Provide the (X, Y) coordinate of the cell's center where the given text is located.  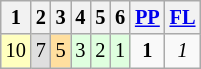
6 (120, 17)
10 (16, 51)
7 (41, 51)
4 (80, 17)
FL (183, 17)
PP (148, 17)
